Return the (X, Y) coordinate for the center point of the cell that contains the specified text.  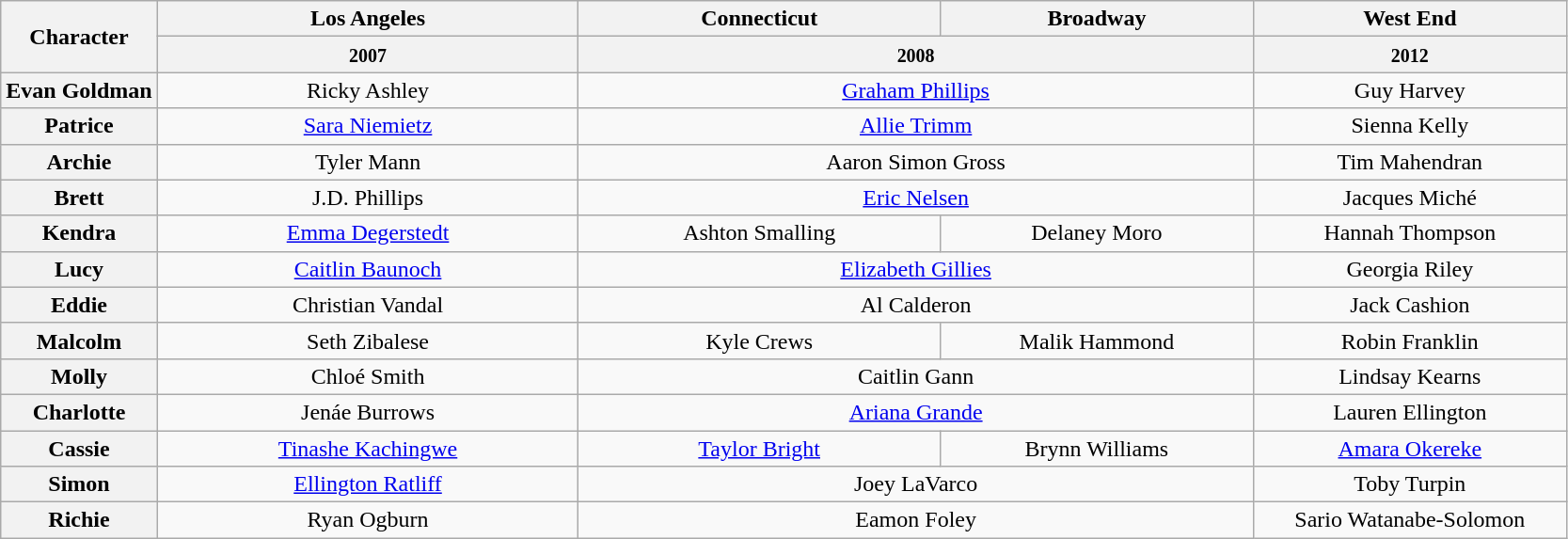
Seth Zibalese (368, 341)
Eric Nelsen (916, 198)
Character (79, 37)
Charlotte (79, 412)
Hannah Thompson (1409, 233)
Chloé Smith (368, 376)
Tim Mahendran (1409, 162)
Simon (79, 484)
Brett (79, 198)
Al Calderon (916, 305)
Elizabeth Gillies (916, 269)
Eddie (79, 305)
Malik Hammond (1097, 341)
Lindsay Kearns (1409, 376)
Jack Cashion (1409, 305)
Delaney Moro (1097, 233)
Kyle Crews (760, 341)
Lauren Ellington (1409, 412)
Sario Watanabe-Solomon (1409, 520)
Tinashe Kachingwe (368, 449)
Jacques Miché (1409, 198)
Christian Vandal (368, 305)
Emma Degerstedt (368, 233)
Graham Phillips (916, 90)
Tyler Mann (368, 162)
Georgia Riley (1409, 269)
2007 (368, 55)
Lucy (79, 269)
Ricky Ashley (368, 90)
Allie Trimm (916, 126)
West End (1409, 19)
Aaron Simon Gross (916, 162)
Taylor Bright (760, 449)
Ryan Ogburn (368, 520)
2012 (1409, 55)
Sienna Kelly (1409, 126)
J.D. Phillips (368, 198)
Los Angeles (368, 19)
Ariana Grande (916, 412)
Sara Niemietz (368, 126)
Archie (79, 162)
Joey LaVarco (916, 484)
Ashton Smalling (760, 233)
Molly (79, 376)
Cassie (79, 449)
Eamon Foley (916, 520)
Caitlin Baunoch (368, 269)
Caitlin Gann (916, 376)
Amara Okereke (1409, 449)
2008 (916, 55)
Richie (79, 520)
Brynn Williams (1097, 449)
Broadway (1097, 19)
Malcolm (79, 341)
Robin Franklin (1409, 341)
Evan Goldman (79, 90)
Toby Turpin (1409, 484)
Ellington Ratliff (368, 484)
Guy Harvey (1409, 90)
Jenáe Burrows (368, 412)
Patrice (79, 126)
Connecticut (760, 19)
Kendra (79, 233)
